For the text-containing cell, return its midpoint in (X, Y) coordinate format. 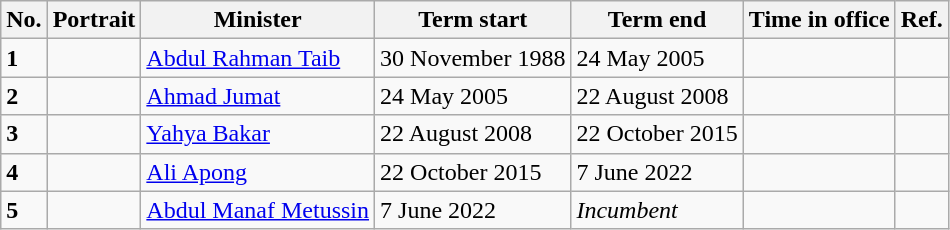
Abdul Rahman Taib (258, 58)
5 (24, 210)
Ahmad Jumat (258, 96)
3 (24, 134)
Term start (473, 20)
30 November 1988 (473, 58)
Term end (657, 20)
2 (24, 96)
Ali Apong (258, 172)
1 (24, 58)
Incumbent (657, 210)
4 (24, 172)
Yahya Bakar (258, 134)
Portrait (94, 20)
No. (24, 20)
Ref. (922, 20)
Abdul Manaf Metussin (258, 210)
Time in office (819, 20)
Minister (258, 20)
